Return the (x, y) coordinate for the center point of the cell that contains the specified text.  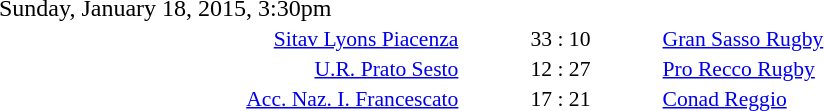
12 : 27 (560, 68)
33 : 10 (560, 38)
